Pinpoint the cell where the given text exists, returning its (x, y) midpoint coordinate. 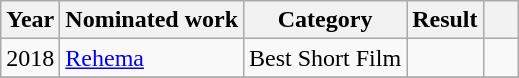
Best Short Film (326, 58)
2018 (30, 58)
Rehema (152, 58)
Nominated work (152, 20)
Result (445, 20)
Category (326, 20)
Year (30, 20)
